Return the (X, Y) coordinate for the center point of the cell that contains the specified text.  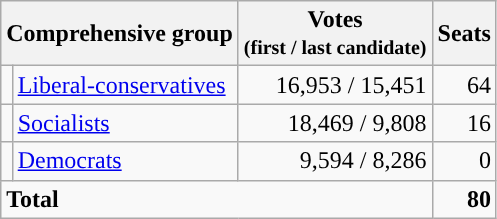
80 (464, 199)
Comprehensive group (120, 34)
18,469 / 9,808 (335, 123)
Socialists (125, 123)
Liberal-conservatives (125, 85)
Total (216, 199)
16,953 / 15,451 (335, 85)
Democrats (125, 161)
9,594 / 8,286 (335, 161)
Seats (464, 34)
Votes(first / last candidate) (335, 34)
64 (464, 85)
16 (464, 123)
0 (464, 161)
